Determine the [X, Y] coordinate at the center of the cell enclosing the given text.  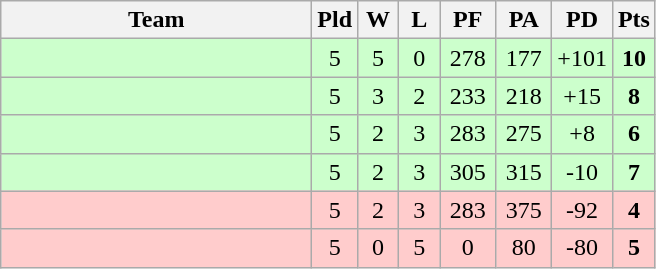
PF [468, 20]
PD [582, 20]
6 [634, 134]
7 [634, 172]
315 [524, 172]
275 [524, 134]
80 [524, 248]
Pld [335, 20]
233 [468, 96]
Team [156, 20]
177 [524, 58]
10 [634, 58]
+8 [582, 134]
PA [524, 20]
305 [468, 172]
Pts [634, 20]
-80 [582, 248]
4 [634, 210]
218 [524, 96]
L [420, 20]
375 [524, 210]
W [378, 20]
8 [634, 96]
+15 [582, 96]
278 [468, 58]
-10 [582, 172]
+101 [582, 58]
-92 [582, 210]
